Provide the [X, Y] coordinate of the cell's center where the given text is located.  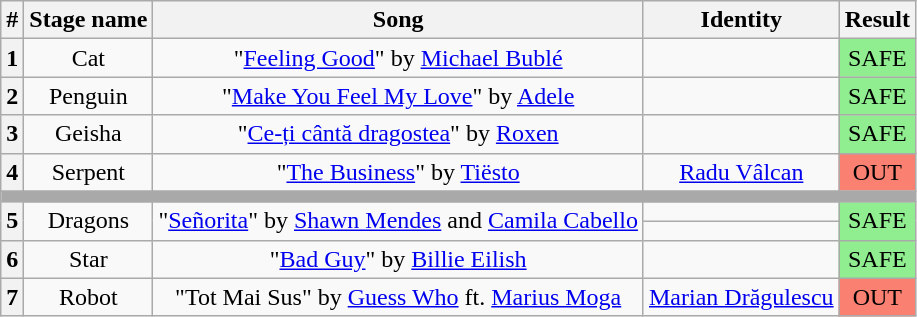
"Ce-ți cântă dragostea" by Roxen [398, 134]
Identity [741, 20]
"Feeling Good" by Michael Bublé [398, 58]
2 [12, 96]
Stage name [88, 20]
Penguin [88, 96]
Serpent [88, 172]
Dragons [88, 221]
3 [12, 134]
Geisha [88, 134]
"Señorita" by Shawn Mendes and Camila Cabello [398, 221]
# [12, 20]
5 [12, 221]
Result [877, 20]
7 [12, 297]
1 [12, 58]
"Tot Mai Sus" by Guess Who ft. Marius Moga [398, 297]
"Make You Feel My Love" by Adele [398, 96]
Star [88, 259]
Robot [88, 297]
"The Business" by Tiësto [398, 172]
4 [12, 172]
Cat [88, 58]
Song [398, 20]
"Bad Guy" by Billie Eilish [398, 259]
6 [12, 259]
Radu Vâlcan [741, 172]
Marian Drăgulescu [741, 297]
